For the text-containing cell, return its midpoint in [x, y] coordinate format. 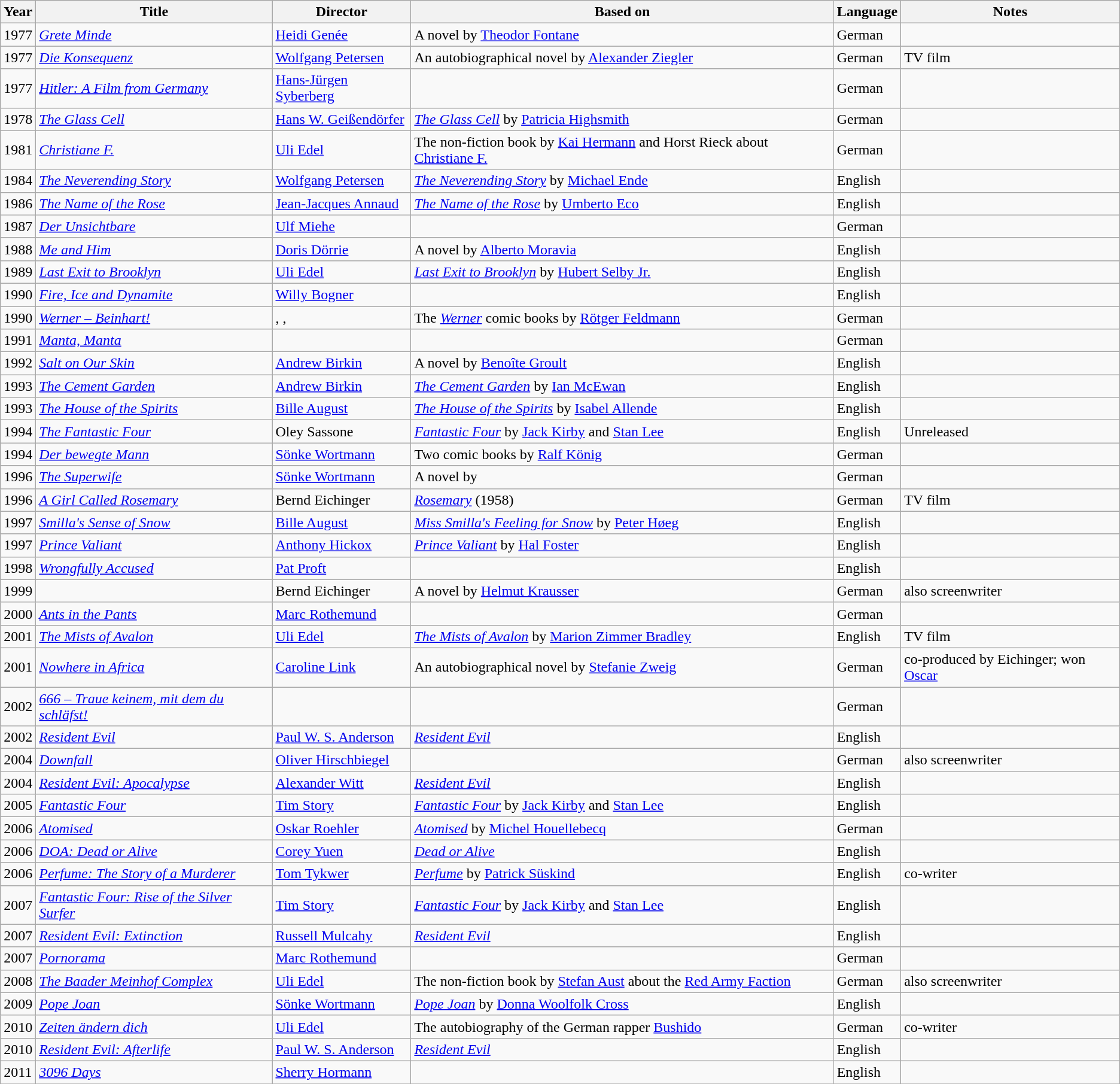
The Baader Meinhof Complex [154, 981]
Resident Evil: Afterlife [154, 1049]
Notes [1011, 12]
Pope Joan [154, 1004]
The Mists of Avalon [154, 636]
1984 [18, 181]
Ulf Miehe [342, 226]
Last Exit to Brooklyn [154, 272]
The Glass Cell [154, 119]
Heidi Genée [342, 35]
Me and Him [154, 249]
Tom Tykwer [342, 874]
The Cement Garden by Ian McEwan [622, 386]
2009 [18, 1004]
Language [867, 12]
1998 [18, 568]
1992 [18, 363]
The Werner comic books by Rötger Feldmann [622, 318]
A novel by [622, 477]
Title [154, 12]
The Neverending Story by Michael Ende [622, 181]
Zeiten ändern dich [154, 1027]
Alexander Witt [342, 783]
Hans-Jürgen Syberberg [342, 89]
Jean-Jacques Annaud [342, 204]
The non-fiction book by Kai Hermann and Horst Rieck about Christiane F. [622, 150]
Resident Evil: Apocalypse [154, 783]
Hans W. Geißendörfer [342, 119]
, , [342, 318]
Oskar Roehler [342, 828]
A Girl Called Rosemary [154, 500]
Smilla's Sense of Snow [154, 523]
The Fantastic Four [154, 432]
The House of the Spirits by Isabel Allende [622, 409]
Dead or Alive [622, 851]
1991 [18, 341]
Two comic books by Ralf König [622, 454]
2005 [18, 806]
1981 [18, 150]
Prince Valiant [154, 545]
Manta, Manta [154, 341]
1989 [18, 272]
Pope Joan by Donna Woolfolk Cross [622, 1004]
2008 [18, 981]
Fantastic Four: Rise of the Silver Surfer [154, 905]
Atomised by Michel Houellebecq [622, 828]
Fire, Ice and Dynamite [154, 294]
Nowhere in Africa [154, 667]
Rosemary (1958) [622, 500]
2011 [18, 1072]
An autobiographical novel by Stefanie Zweig [622, 667]
Doris Dörrie [342, 249]
Downfall [154, 760]
1999 [18, 591]
Sherry Hormann [342, 1072]
Ants in the Pants [154, 614]
The Glass Cell by Patricia Highsmith [622, 119]
The Superwife [154, 477]
The autobiography of the German rapper Bushido [622, 1027]
666 – Traue keinem, mit dem du schläfst! [154, 706]
Christiane F. [154, 150]
Based on [622, 12]
The non-fiction book by Stefan Aust about the Red Army Faction [622, 981]
Fantastic Four [154, 806]
Salt on Our Skin [154, 363]
Year [18, 12]
The Name of the Rose by Umberto Eco [622, 204]
Russell Mulcahy [342, 936]
The Name of the Rose [154, 204]
Anthony Hickox [342, 545]
Atomised [154, 828]
Willy Bogner [342, 294]
A novel by Helmut Krausser [622, 591]
Director [342, 12]
A novel by Alberto Moravia [622, 249]
The House of the Spirits [154, 409]
1988 [18, 249]
Die Konsequenz [154, 57]
Corey Yuen [342, 851]
1986 [18, 204]
Der Unsichtbare [154, 226]
Prince Valiant by Hal Foster [622, 545]
2000 [18, 614]
A novel by Benoîte Groult [622, 363]
An autobiographical novel by Alexander Ziegler [622, 57]
DOA: Dead or Alive [154, 851]
Der bewegte Mann [154, 454]
Pat Proft [342, 568]
1987 [18, 226]
Perfume by Patrick Süskind [622, 874]
The Cement Garden [154, 386]
Perfume: The Story of a Murderer [154, 874]
Wrongfully Accused [154, 568]
A novel by Theodor Fontane [622, 35]
3096 Days [154, 1072]
Resident Evil: Extinction [154, 936]
Miss Smilla's Feeling for Snow by Peter Høeg [622, 523]
Unreleased [1011, 432]
Grete Minde [154, 35]
Oliver Hirschbiegel [342, 760]
Hitler: A Film from Germany [154, 89]
1978 [18, 119]
Werner – Beinhart! [154, 318]
The Mists of Avalon by Marion Zimmer Bradley [622, 636]
Last Exit to Brooklyn by Hubert Selby Jr. [622, 272]
The Neverending Story [154, 181]
co-produced by Eichinger; won Oscar [1011, 667]
Caroline Link [342, 667]
Oley Sassone [342, 432]
Pornorama [154, 958]
